Pinpoint the cell where the given text exists, returning its [x, y] midpoint coordinate. 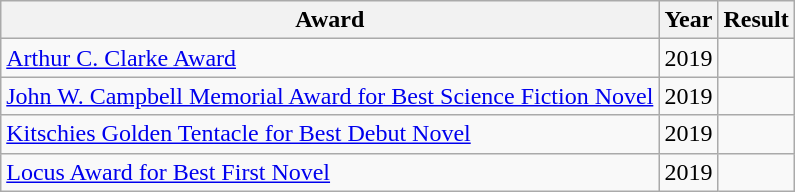
Result [756, 20]
Award [330, 20]
John W. Campbell Memorial Award for Best Science Fiction Novel [330, 96]
Year [688, 20]
Arthur C. Clarke Award [330, 58]
Kitschies Golden Tentacle for Best Debut Novel [330, 134]
Locus Award for Best First Novel [330, 172]
